For the text-containing cell, return its midpoint in [x, y] coordinate format. 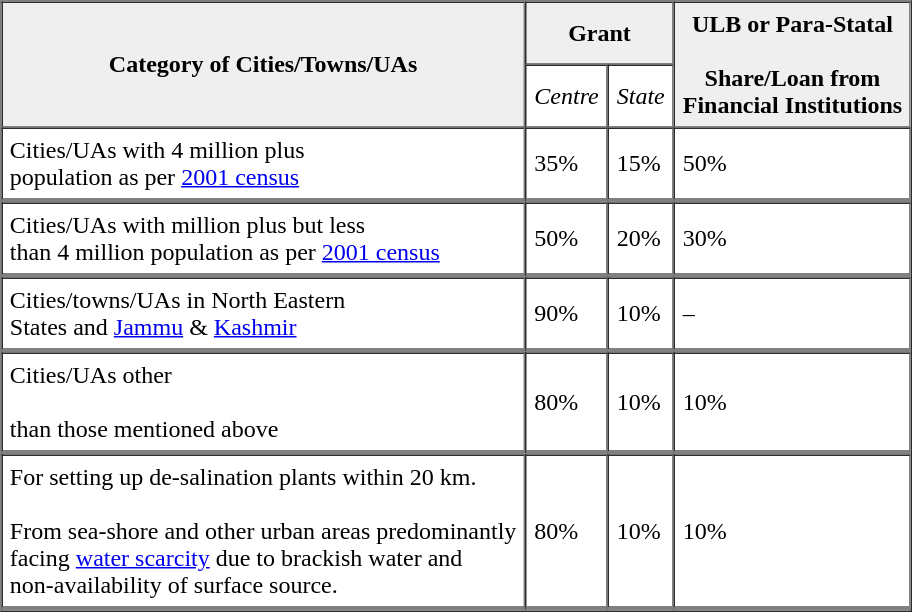
Cities/UAs with 4 million pluspopulation as per 2001 census [264, 166]
90% [566, 316]
State [641, 96]
ULB or Para-StatalShare/Loan from Financial Institutions [792, 65]
Centre [566, 96]
Cities/UAs with million plus but lessthan 4 million population as per 2001 census [264, 240]
35% [566, 166]
Cities/UAs otherthan those mentioned above [264, 403]
15% [641, 166]
Category of Cities/Towns/UAs [264, 65]
20% [641, 240]
Grant [599, 34]
Cities/towns/UAs in North EasternStates and Jammu & Kashmir [264, 316]
30% [792, 240]
– [792, 316]
